Determine the [x, y] coordinate at the center of the cell enclosing the given text.  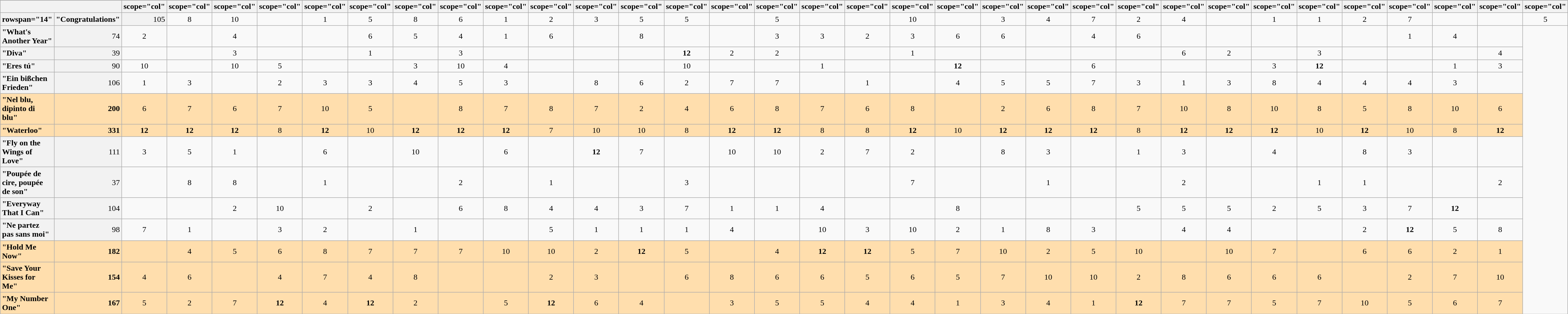
331 [88, 130]
"Ne partez pas sans moi" [27, 229]
"My Number One" [27, 303]
167 [88, 303]
90 [88, 66]
98 [88, 229]
182 [88, 251]
74 [88, 36]
"Hold Me Now" [27, 251]
"Poupée de cire, poupée de son" [27, 182]
"Nel blu, dipinto di blu" [27, 109]
"Waterloo" [27, 130]
rowspan="14" [27, 19]
106 [88, 83]
"Diva" [27, 53]
39 [88, 53]
"Fly on the Wings of Love" [27, 152]
"Everyway That I Can" [27, 208]
37 [88, 182]
200 [88, 109]
"Eres tú" [27, 66]
"Save Your Kisses for Me" [27, 277]
"What's Another Year" [27, 36]
"Ein bißchen Frieden" [27, 83]
105 [144, 19]
"Congratulations" [88, 19]
154 [88, 277]
104 [88, 208]
111 [88, 152]
